Extract the [X, Y] coordinate from the center of the cell holding the provided text.  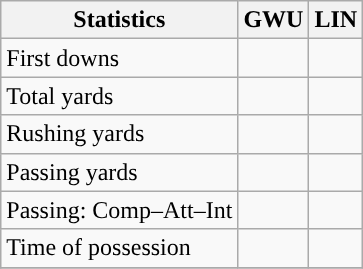
Total yards [120, 96]
Time of possession [120, 248]
Rushing yards [120, 134]
Passing yards [120, 172]
GWU [274, 20]
Statistics [120, 20]
First downs [120, 58]
LIN [336, 20]
Passing: Comp–Att–Int [120, 210]
